Extract the [x, y] coordinate from the center of the cell holding the provided text.  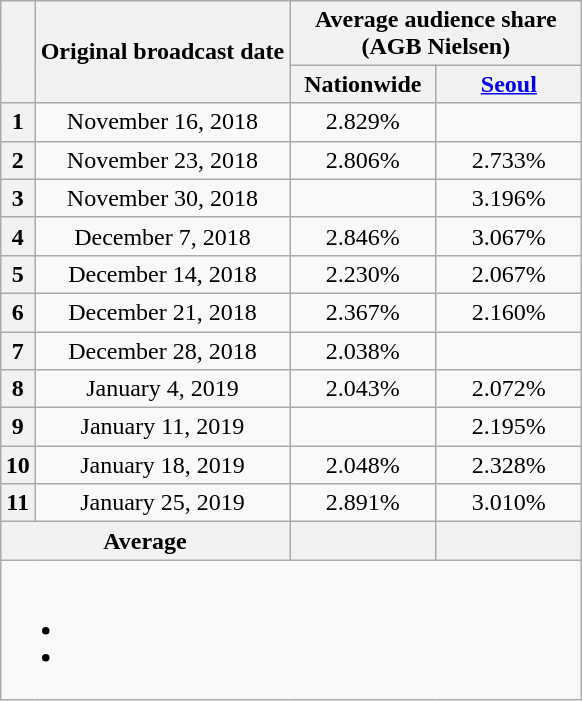
January 25, 2019 [162, 503]
January 18, 2019 [162, 465]
2.806% [363, 160]
2.195% [509, 427]
7 [18, 351]
6 [18, 312]
2.846% [363, 236]
December 21, 2018 [162, 312]
3.010% [509, 503]
3 [18, 198]
December 28, 2018 [162, 351]
November 23, 2018 [162, 160]
2.067% [509, 274]
Average [145, 541]
2.072% [509, 389]
December 14, 2018 [162, 274]
2.043% [363, 389]
3.067% [509, 236]
2.328% [509, 465]
9 [18, 427]
2.367% [363, 312]
Seoul [509, 84]
Nationwide [363, 84]
2.733% [509, 160]
1 [18, 122]
Average audience share(AGB Nielsen) [436, 32]
3.196% [509, 198]
2.230% [363, 274]
10 [18, 465]
December 7, 2018 [162, 236]
8 [18, 389]
5 [18, 274]
2 [18, 160]
2.048% [363, 465]
January 4, 2019 [162, 389]
2.160% [509, 312]
4 [18, 236]
Original broadcast date [162, 52]
2.038% [363, 351]
11 [18, 503]
January 11, 2019 [162, 427]
2.829% [363, 122]
November 16, 2018 [162, 122]
2.891% [363, 503]
November 30, 2018 [162, 198]
